Output the (X, Y) coordinate of the center of the cell containing the given text.  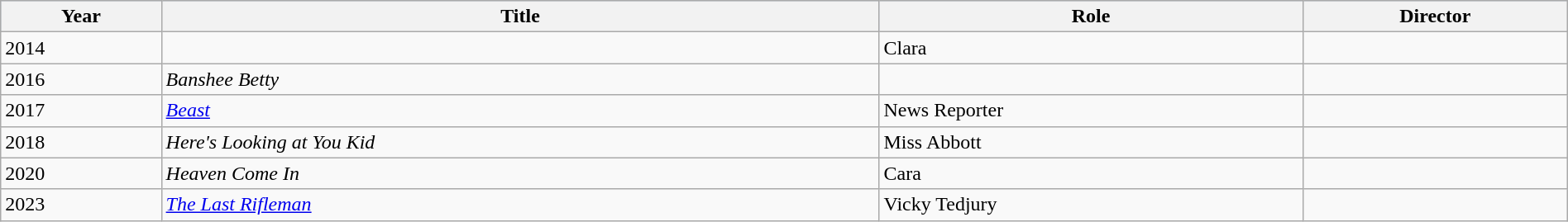
Miss Abbott (1091, 142)
Year (81, 17)
Vicky Tedjury (1091, 205)
Cara (1091, 173)
Role (1091, 17)
Beast (520, 111)
Clara (1091, 48)
Title (520, 17)
2014 (81, 48)
2020 (81, 173)
2018 (81, 142)
News Reporter (1091, 111)
2016 (81, 79)
Here's Looking at You Kid (520, 142)
2017 (81, 111)
Director (1435, 17)
Banshee Betty (520, 79)
The Last Rifleman (520, 205)
Heaven Come In (520, 173)
2023 (81, 205)
